Locate the cell with the specified text and output its (x, y) center coordinate. 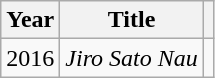
Jiro Sato Nau (132, 58)
Year (30, 20)
2016 (30, 58)
Title (132, 20)
